Identify which cell holds the provided text, then report its [x, y] central coordinate. 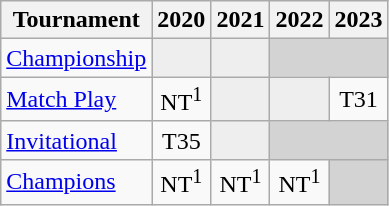
Tournament [76, 20]
T35 [182, 140]
2023 [358, 20]
2020 [182, 20]
Championship [76, 58]
2022 [300, 20]
2021 [240, 20]
Match Play [76, 100]
Champions [76, 182]
T31 [358, 100]
Invitational [76, 140]
